Output the [X, Y] coordinate of the center of the cell containing the given text.  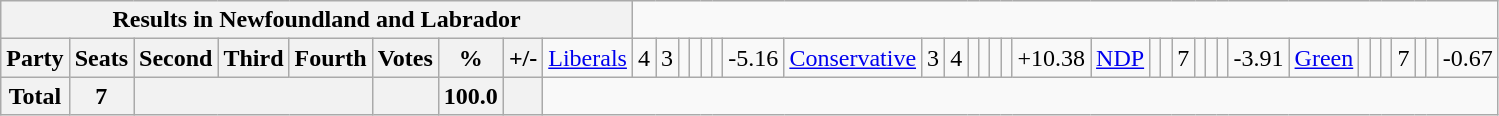
NDP [1120, 58]
Third [254, 58]
-5.16 [754, 58]
Green [1324, 58]
% [470, 58]
Fourth [330, 58]
Conservative [853, 58]
Seats [101, 58]
-3.91 [1258, 58]
Party [35, 58]
-0.67 [1468, 58]
Total [35, 96]
Results in Newfoundland and Labrador [317, 20]
Liberals [588, 58]
+10.38 [1052, 58]
+/- [522, 58]
Votes [405, 58]
Second [176, 58]
100.0 [470, 96]
